Provide the [x, y] coordinate of the cell's center where the given text is located.  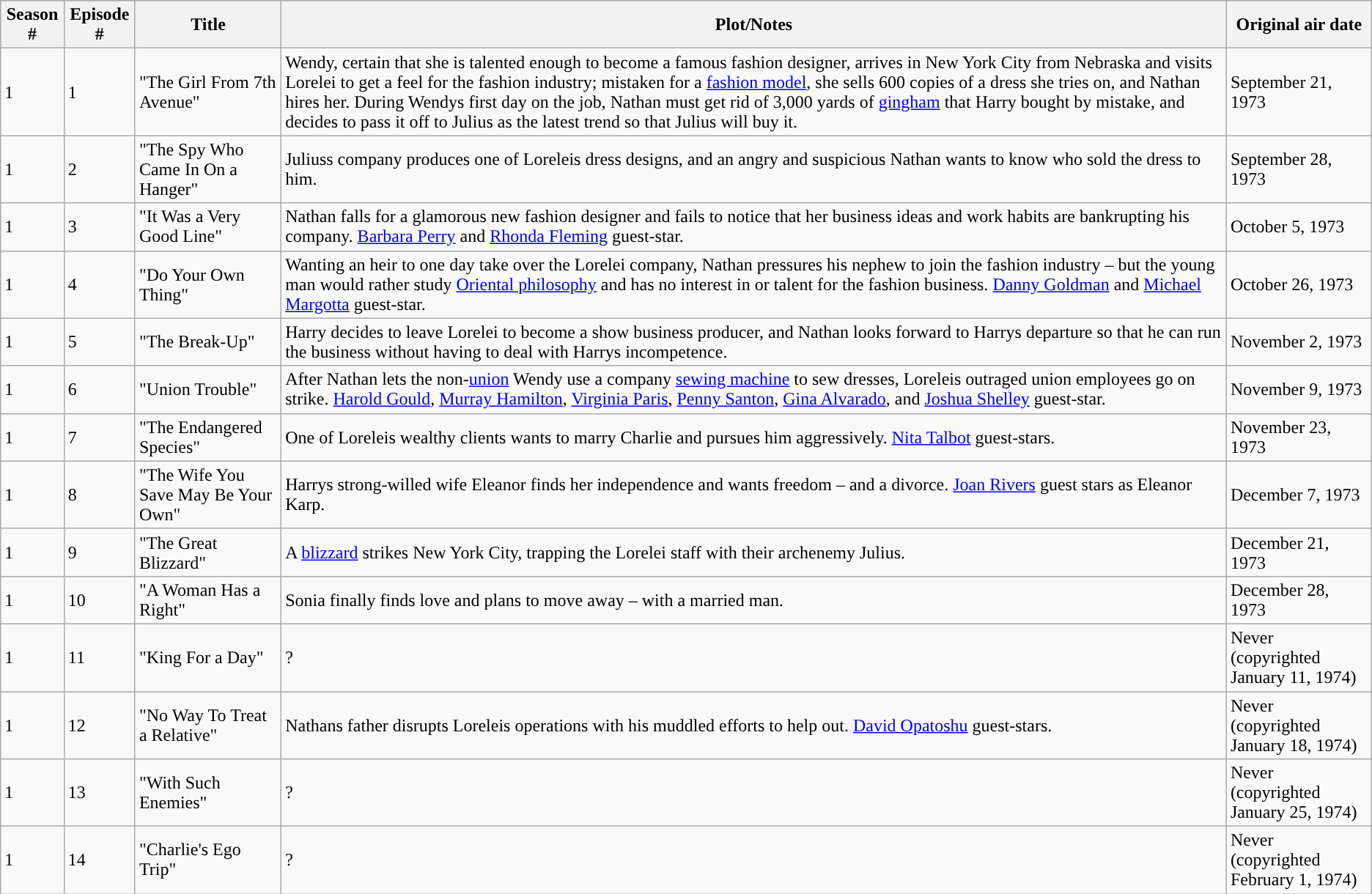
Episode # [100, 25]
November 9, 1973 [1299, 390]
December 28, 1973 [1299, 599]
Never (copyrighted January 11, 1974) [1299, 657]
9 [100, 553]
8 [100, 495]
11 [100, 657]
Never (copyrighted February 1, 1974) [1299, 860]
10 [100, 599]
One of Loreleis wealthy clients wants to marry Charlie and pursues him aggressively. Nita Talbot guest-stars. [754, 437]
5 [100, 341]
"Do Your Own Thing" [208, 284]
"A Woman Has a Right" [208, 599]
"Union Trouble" [208, 390]
"King For a Day" [208, 657]
Season # [32, 25]
14 [100, 860]
Juliuss company produces one of Loreleis dress designs, and an angry and suspicious Nathan wants to know who sold the dress to him. [754, 169]
"Charlie's Ego Trip" [208, 860]
"No Way To Treat a Relative" [208, 725]
3 [100, 227]
6 [100, 390]
Never (copyrighted January 18, 1974) [1299, 725]
Harrys strong-willed wife Eleanor finds her independence and wants freedom – and a divorce. Joan Rivers guest stars as Eleanor Karp. [754, 495]
"The Wife You Save May Be Your Own" [208, 495]
4 [100, 284]
Nathans father disrupts Loreleis operations with his muddled efforts to help out. David Opatoshu guest-stars. [754, 725]
A blizzard strikes New York City, trapping the Lorelei staff with their archenemy Julius. [754, 553]
"The Girl From 7th Avenue" [208, 92]
"The Break-Up" [208, 341]
Plot/Notes [754, 25]
Original air date [1299, 25]
December 7, 1973 [1299, 495]
October 26, 1973 [1299, 284]
2 [100, 169]
September 28, 1973 [1299, 169]
"The Great Blizzard" [208, 553]
7 [100, 437]
November 23, 1973 [1299, 437]
November 2, 1973 [1299, 341]
December 21, 1973 [1299, 553]
October 5, 1973 [1299, 227]
"The Endangered Species" [208, 437]
"It Was a Very Good Line" [208, 227]
Never (copyrighted January 25, 1974) [1299, 793]
"With Such Enemies" [208, 793]
Title [208, 25]
12 [100, 725]
"The Spy Who Came In On a Hanger" [208, 169]
13 [100, 793]
Sonia finally finds love and plans to move away – with a married man. [754, 599]
September 21, 1973 [1299, 92]
